Provide the (x, y) coordinate of the cell's center where the given text is located.  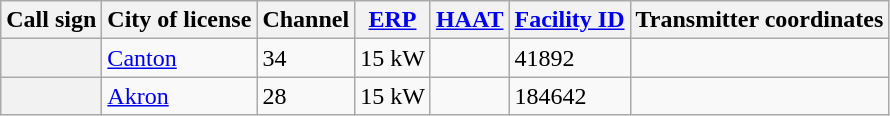
Canton (180, 58)
Channel (306, 20)
28 (306, 96)
HAAT (470, 20)
Akron (180, 96)
34 (306, 58)
ERP (393, 20)
Transmitter coordinates (760, 20)
City of license (180, 20)
Call sign (52, 20)
184642 (570, 96)
Facility ID (570, 20)
41892 (570, 58)
